Scan for the cell matching the given text and deliver its [x, y] coordinate at center. 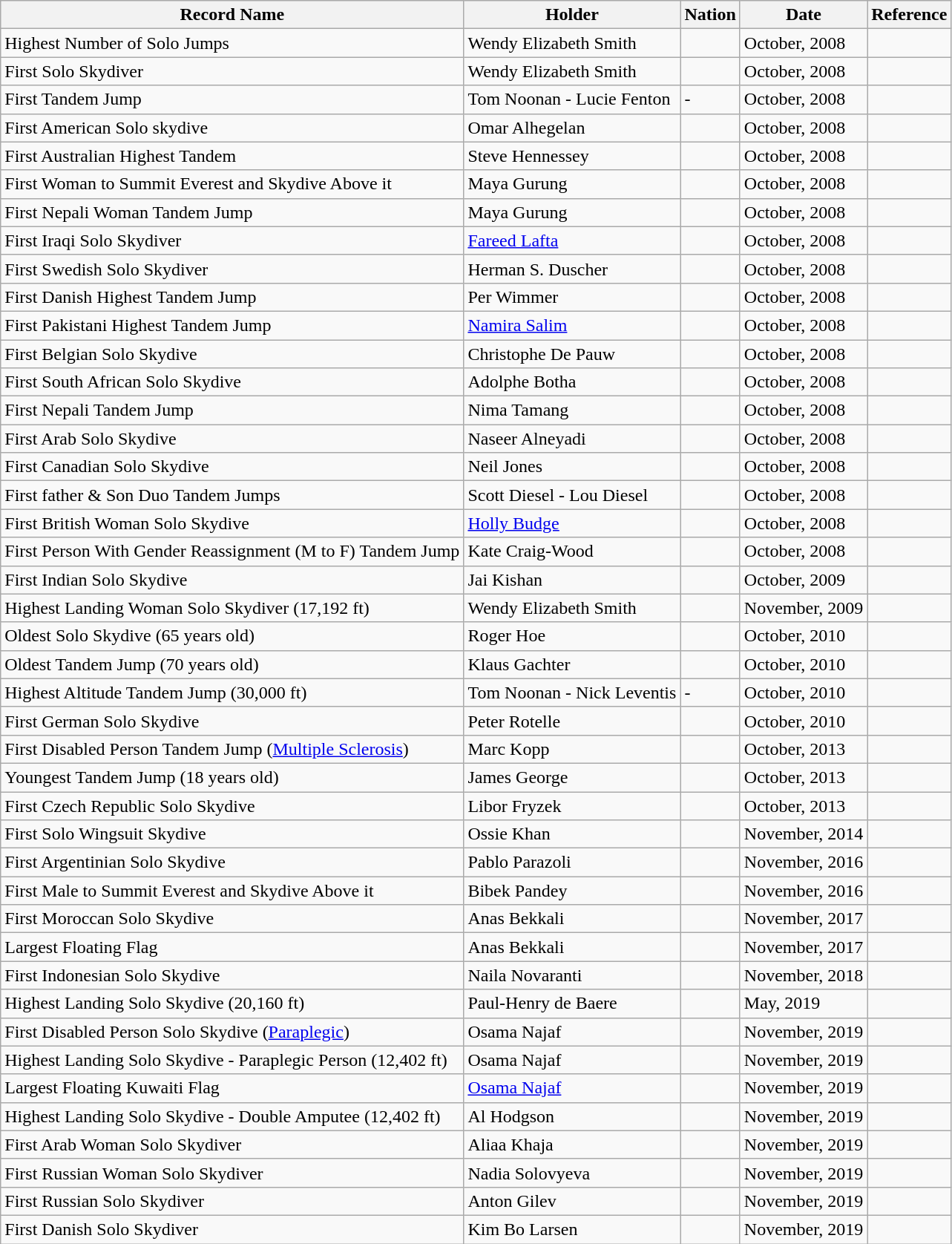
Herman S. Duscher [572, 269]
November, 2018 [803, 975]
Libor Fryzek [572, 805]
Bibek Pandey [572, 891]
Highest Number of Solo Jumps [232, 43]
Namira Salim [572, 325]
Highest Landing Solo Skydive - Paraplegic Person (12,402 ft) [232, 1060]
First Russian Woman Solo Skydiver [232, 1173]
Al Hodgson [572, 1116]
First Moroccan Solo Skydive [232, 919]
First Solo Skydiver [232, 71]
Holder [572, 15]
Nation [710, 15]
Highest Landing Woman Solo Skydiver (17,192 ft) [232, 608]
Per Wimmer [572, 297]
Roger Hoe [572, 636]
Nima Tamang [572, 410]
First Nepali Woman Tandem Jump [232, 212]
October, 2009 [803, 580]
Marc Kopp [572, 749]
First Canadian Solo Skydive [232, 467]
First American Solo skydive [232, 128]
Kim Bo Larsen [572, 1229]
James George [572, 777]
Date [803, 15]
Omar Alhegelan [572, 128]
First Male to Summit Everest and Skydive Above it [232, 891]
Fareed Lafta [572, 240]
Oldest Tandem Jump (70 years old) [232, 664]
First Arab Woman Solo Skydiver [232, 1145]
Klaus Gachter [572, 664]
First Pakistani Highest Tandem Jump [232, 325]
First British Woman Solo Skydive [232, 523]
Nadia Solovyeva [572, 1173]
Reference [910, 15]
Highest Landing Solo Skydive - Double Amputee (12,402 ft) [232, 1116]
November, 2014 [803, 834]
Youngest Tandem Jump (18 years old) [232, 777]
November, 2009 [803, 608]
Anton Gilev [572, 1201]
Naseer Alneyadi [572, 439]
First Danish Highest Tandem Jump [232, 297]
May, 2019 [803, 1004]
First Argentinian Solo Skydive [232, 862]
Record Name [232, 15]
First South African Solo Skydive [232, 382]
First Tandem Jump [232, 99]
First Person With Gender Reassignment (M to F) Tandem Jump [232, 551]
First Russian Solo Skydiver [232, 1201]
First German Solo Skydive [232, 721]
First Danish Solo Skydiver [232, 1229]
First Indian Solo Skydive [232, 580]
First Nepali Tandem Jump [232, 410]
Ossie Khan [572, 834]
Peter Rotelle [572, 721]
Scott Diesel - Lou Diesel [572, 495]
First Solo Wingsuit Skydive [232, 834]
First Swedish Solo Skydiver [232, 269]
First Indonesian Solo Skydive [232, 975]
Kate Craig-Wood [572, 551]
Highest Altitude Tandem Jump (30,000 ft) [232, 693]
Neil Jones [572, 467]
Aliaa Khaja [572, 1145]
Jai Kishan [572, 580]
Pablo Parazoli [572, 862]
Tom Noonan - Nick Leventis [572, 693]
First Iraqi Solo Skydiver [232, 240]
First Woman to Summit Everest and Skydive Above it [232, 184]
Largest Floating Flag [232, 947]
Christophe De Pauw [572, 354]
Adolphe Botha [572, 382]
First Belgian Solo Skydive [232, 354]
Largest Floating Kuwaiti Flag [232, 1088]
Highest Landing Solo Skydive (20,160 ft) [232, 1004]
Paul-Henry de Baere [572, 1004]
Holly Budge [572, 523]
First Arab Solo Skydive [232, 439]
First Disabled Person Tandem Jump (Multiple Sclerosis) [232, 749]
First Czech Republic Solo Skydive [232, 805]
Oldest Solo Skydive (65 years old) [232, 636]
First father & Son Duo Tandem Jumps [232, 495]
First Disabled Person Solo Skydive (Paraplegic) [232, 1032]
Steve Hennessey [572, 156]
Tom Noonan - Lucie Fenton [572, 99]
Naila Novaranti [572, 975]
First Australian Highest Tandem [232, 156]
